From the cell containing the given text, extract its center point as (x, y) coordinate. 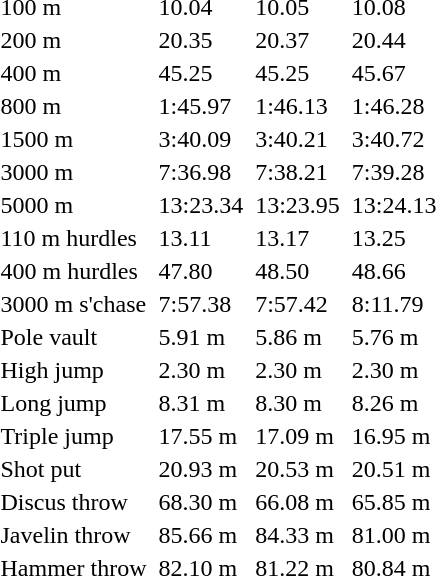
66.08 m (298, 502)
7:38.21 (298, 172)
1:45.97 (201, 106)
8.31 m (201, 403)
17.55 m (201, 436)
5.91 m (201, 337)
85.66 m (201, 535)
3:40.21 (298, 139)
68.30 m (201, 502)
20.37 (298, 40)
20.53 m (298, 469)
13:23.34 (201, 205)
48.50 (298, 271)
20.93 m (201, 469)
3:40.09 (201, 139)
8.30 m (298, 403)
13:23.95 (298, 205)
13.11 (201, 238)
13.17 (298, 238)
7:57.38 (201, 304)
20.35 (201, 40)
7:57.42 (298, 304)
17.09 m (298, 436)
1:46.13 (298, 106)
84.33 m (298, 535)
5.86 m (298, 337)
47.80 (201, 271)
7:36.98 (201, 172)
